Return (X, Y) of the center of cell containing provided text 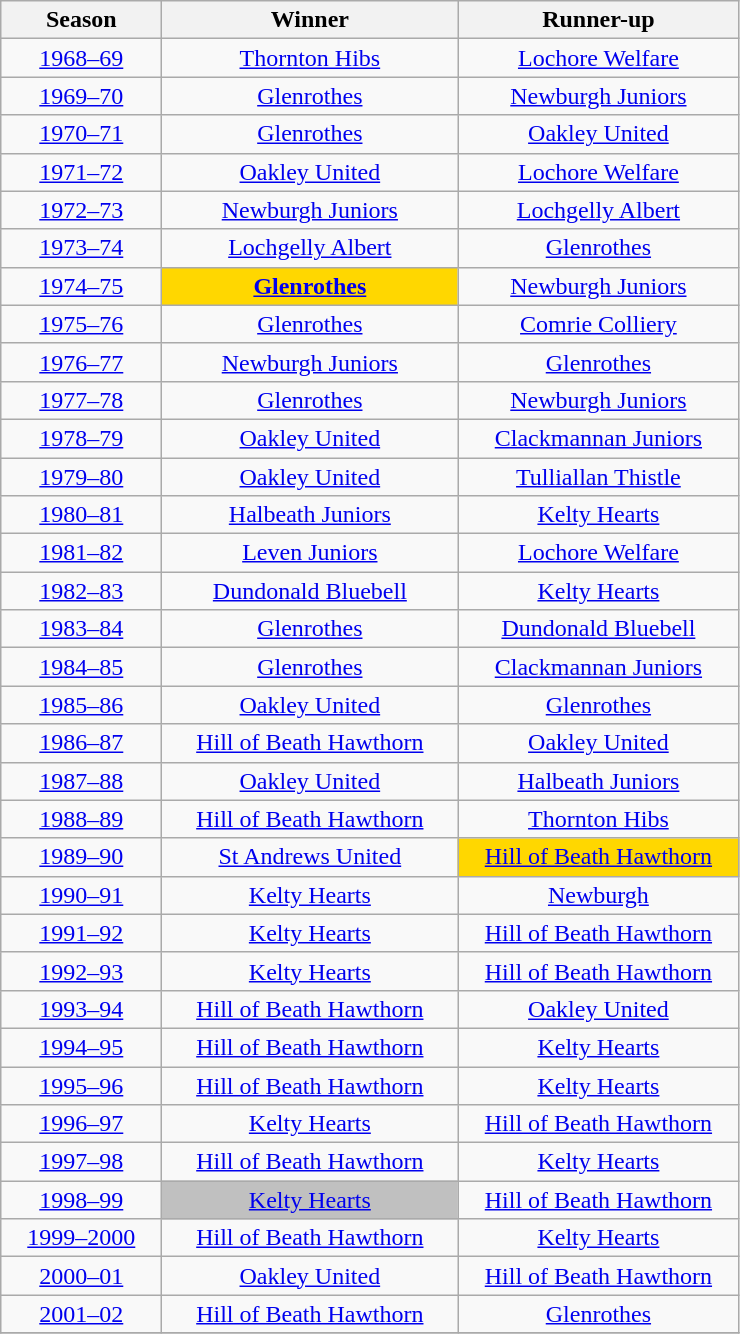
Newburgh (598, 895)
1968–69 (82, 58)
1983–84 (82, 629)
1990–91 (82, 895)
1980–81 (82, 515)
1984–85 (82, 667)
2000–01 (82, 1276)
1988–89 (82, 819)
1973–74 (82, 248)
1986–87 (82, 743)
Comrie Colliery (598, 324)
1994–95 (82, 1047)
1976–77 (82, 362)
1997–98 (82, 1162)
1969–70 (82, 96)
2001–02 (82, 1314)
1975–76 (82, 324)
Runner-up (598, 20)
1978–79 (82, 438)
Tulliallan Thistle (598, 477)
1998–99 (82, 1200)
Leven Juniors (310, 553)
1985–86 (82, 705)
1991–92 (82, 933)
St Andrews United (310, 857)
1971–72 (82, 172)
Season (82, 20)
1996–97 (82, 1124)
1992–93 (82, 971)
1982–83 (82, 591)
1989–90 (82, 857)
1993–94 (82, 1009)
1977–78 (82, 400)
1987–88 (82, 781)
1995–96 (82, 1085)
1972–73 (82, 210)
Winner (310, 20)
1981–82 (82, 553)
1979–80 (82, 477)
1974–75 (82, 286)
1999–2000 (82, 1238)
1970–71 (82, 134)
